Find where the given text appears and provide that cell's center as (X, Y) coordinate. 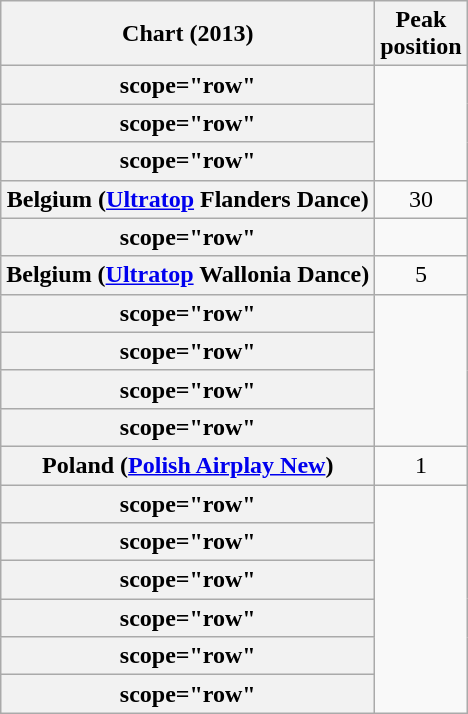
Peakposition (421, 34)
30 (421, 199)
Poland (Polish Airplay New) (188, 465)
Chart (2013) (188, 34)
Belgium (Ultratop Wallonia Dance) (188, 275)
Belgium (Ultratop Flanders Dance) (188, 199)
1 (421, 465)
5 (421, 275)
